For the text-containing cell, return its midpoint in (X, Y) coordinate format. 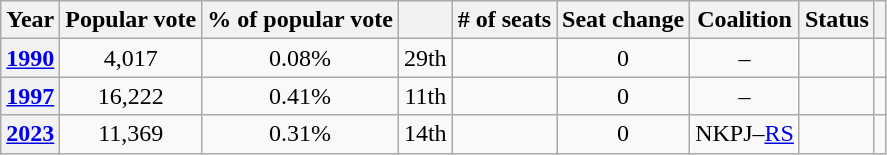
Status (836, 20)
NKPJ–RS (745, 134)
0.08% (300, 58)
Year (30, 20)
% of popular vote (300, 20)
0.31% (300, 134)
29th (425, 58)
1990 (30, 58)
16,222 (131, 96)
1997 (30, 96)
Seat change (624, 20)
11th (425, 96)
Popular vote (131, 20)
11,369 (131, 134)
# of seats (504, 20)
4,017 (131, 58)
14th (425, 134)
Coalition (745, 20)
0.41% (300, 96)
2023 (30, 134)
